Capture the cell that displays the provided text and extract its (x, y) central coordinate. 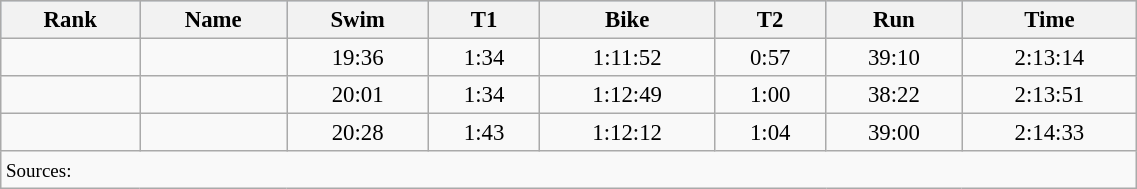
Sources: (569, 170)
T2 (770, 20)
1:04 (770, 133)
0:57 (770, 58)
2:13:51 (1050, 95)
T1 (484, 20)
38:22 (894, 95)
Time (1050, 20)
Bike (628, 20)
Run (894, 20)
1:12:12 (628, 133)
1:11:52 (628, 58)
1:43 (484, 133)
39:00 (894, 133)
Rank (70, 20)
2:13:14 (1050, 58)
20:01 (358, 95)
19:36 (358, 58)
39:10 (894, 58)
1:12:49 (628, 95)
2:14:33 (1050, 133)
20:28 (358, 133)
1:00 (770, 95)
Name (214, 20)
Swim (358, 20)
